Capture the cell that displays the provided text and extract its (X, Y) central coordinate. 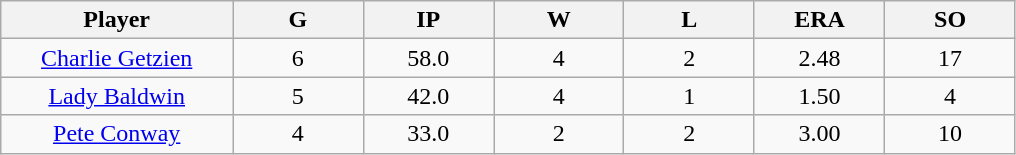
2.48 (819, 58)
W (559, 20)
6 (298, 58)
42.0 (428, 96)
IP (428, 20)
G (298, 20)
Lady Baldwin (117, 96)
Charlie Getzien (117, 58)
Player (117, 20)
3.00 (819, 134)
1 (689, 96)
33.0 (428, 134)
17 (950, 58)
10 (950, 134)
58.0 (428, 58)
L (689, 20)
ERA (819, 20)
1.50 (819, 96)
Pete Conway (117, 134)
5 (298, 96)
SO (950, 20)
